Capture the cell that displays the provided text and extract its (X, Y) central coordinate. 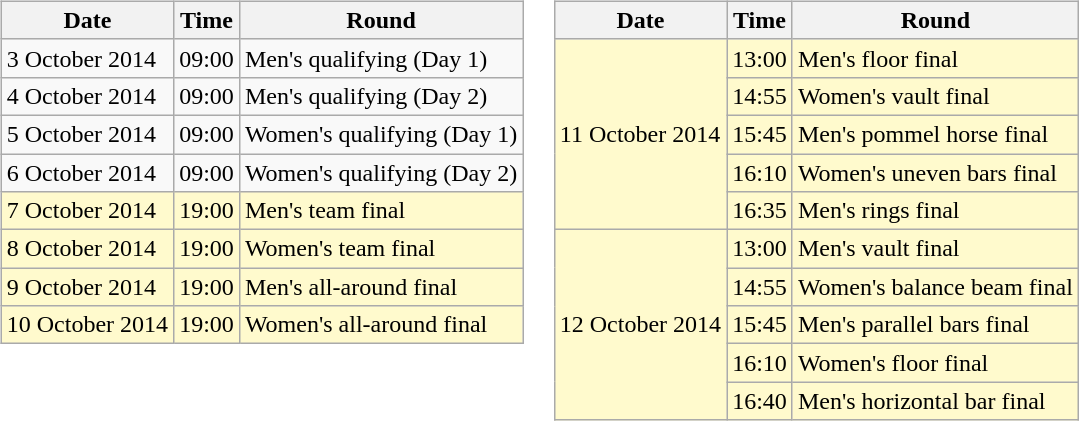
4 October 2014 (87, 96)
3 October 2014 (87, 58)
Men's team final (380, 211)
Women's qualifying (Day 1) (380, 134)
Men's qualifying (Day 2) (380, 96)
Men's floor final (935, 58)
Women's floor final (935, 363)
Women's qualifying (Day 2) (380, 173)
Men's pommel horse final (935, 134)
9 October 2014 (87, 287)
Men's vault final (935, 249)
Women's uneven bars final (935, 173)
Women's all-around final (380, 325)
10 October 2014 (87, 325)
Men's rings final (935, 211)
6 October 2014 (87, 173)
16:35 (760, 211)
Women's team final (380, 249)
16:40 (760, 401)
7 October 2014 (87, 211)
8 October 2014 (87, 249)
Women's vault final (935, 96)
Men's all-around final (380, 287)
12 October 2014 (640, 325)
Women's balance beam final (935, 287)
11 October 2014 (640, 134)
5 October 2014 (87, 134)
Men's qualifying (Day 1) (380, 58)
Men's horizontal bar final (935, 401)
Men's parallel bars final (935, 325)
